Provide the (X, Y) coordinate of the cell's center where the given text is located.  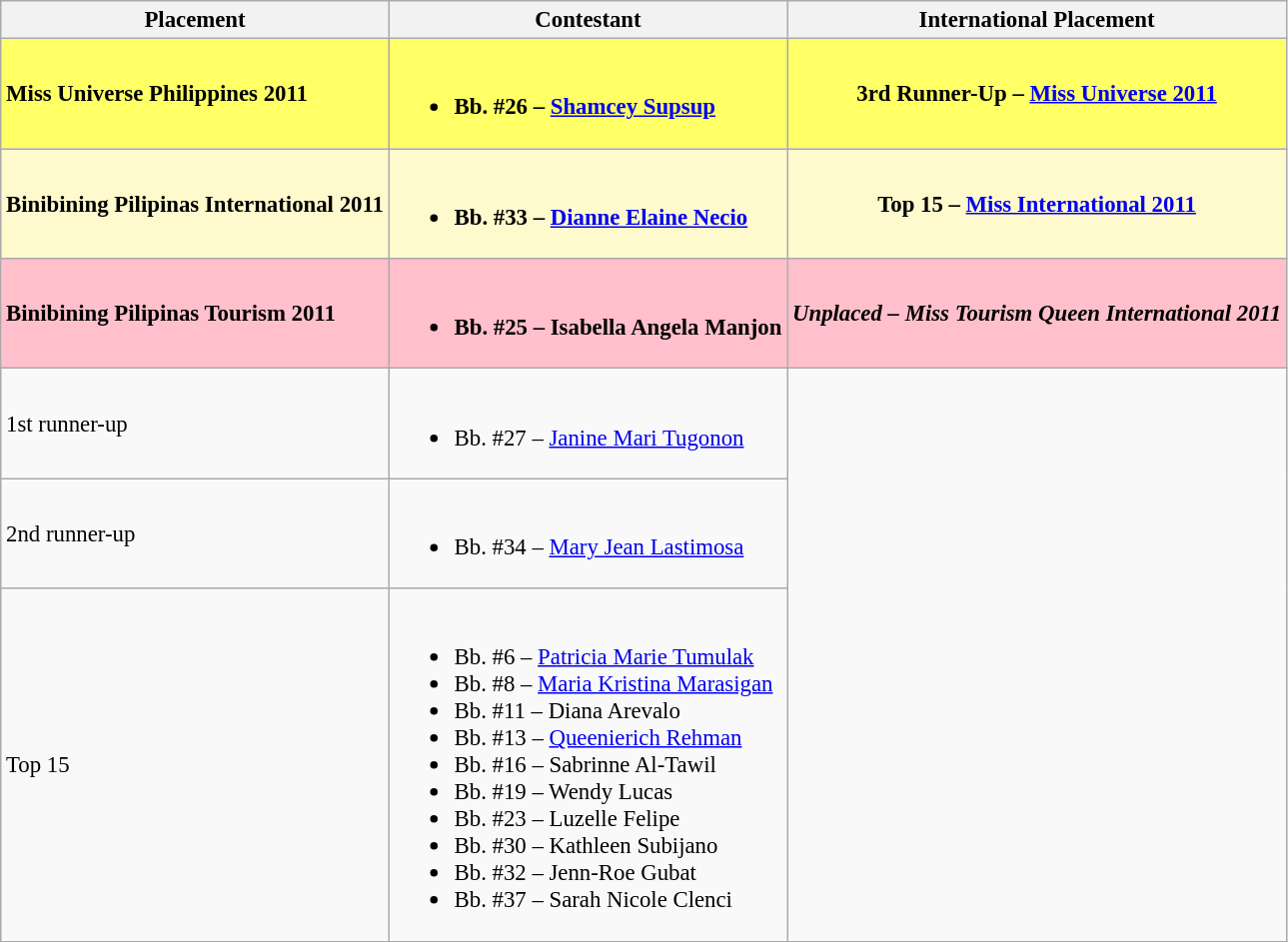
3rd Runner-Up – Miss Universe 2011 (1037, 94)
International Placement (1037, 20)
Bb. #27 – Janine Mari Tugonon (588, 424)
Top 15 – Miss International 2011 (1037, 204)
Miss Universe Philippines 2011 (195, 94)
1st runner-up (195, 424)
Bb. #25 – Isabella Angela Manjon (588, 314)
Binibining Pilipinas International 2011 (195, 204)
Contestant (588, 20)
Unplaced – Miss Tourism Queen International 2011 (1037, 314)
Placement (195, 20)
2nd runner-up (195, 533)
Bb. #26 – Shamcey Supsup (588, 94)
Top 15 (195, 765)
Bb. #33 – Dianne Elaine Necio (588, 204)
Bb. #34 – Mary Jean Lastimosa (588, 533)
Binibining Pilipinas Tourism 2011 (195, 314)
